Locate the cell with the specified text and output its (X, Y) center coordinate. 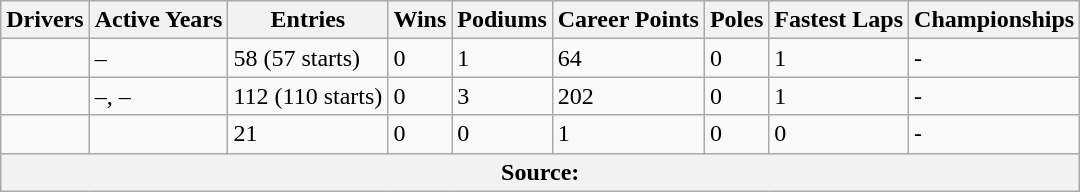
3 (502, 96)
21 (308, 134)
Active Years (158, 20)
Entries (308, 20)
Source: (540, 172)
Career Points (628, 20)
Championships (994, 20)
112 (110 starts) (308, 96)
202 (628, 96)
– (158, 58)
–, – (158, 96)
Wins (420, 20)
Drivers (45, 20)
64 (628, 58)
Poles (736, 20)
Podiums (502, 20)
58 (57 starts) (308, 58)
Fastest Laps (839, 20)
